Determine the [X, Y] coordinate at the center of the cell enclosing the given text.  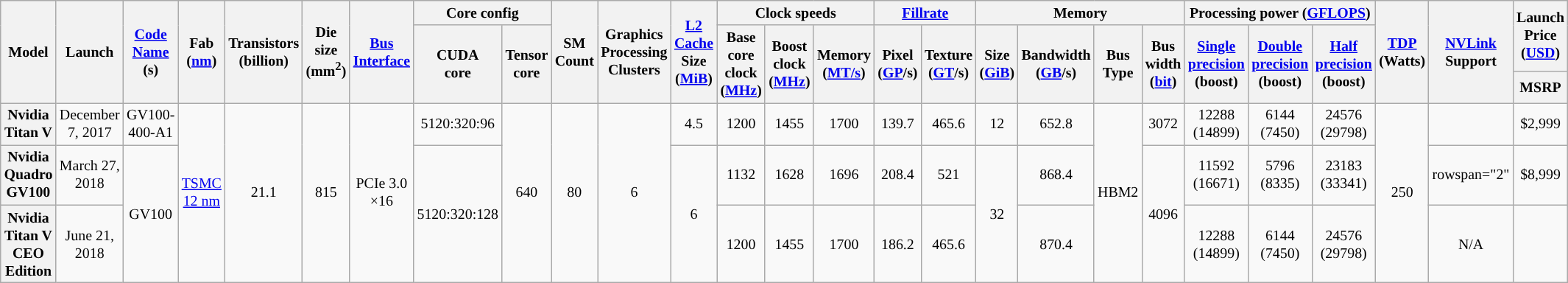
652.8 [1056, 124]
December 7, 2017 [90, 124]
Boost clock(MHz) [789, 63]
Pixel(GP/s) [898, 63]
Code Name (s) [150, 52]
Size(GiB) [997, 63]
N/A [1471, 245]
PCIe 3.0 ×16 [381, 193]
rowspan="2" [1471, 175]
TDP(Watts) [1402, 52]
Bus width(bit) [1163, 63]
March 27, 2018 [90, 175]
CUDAcore [458, 63]
Nvidia Titan V [28, 124]
4.5 [693, 124]
640 [527, 193]
11592 (16671) [1216, 175]
186.2 [898, 245]
32 [997, 214]
$2,999 [1540, 124]
GV100-400-A1 [150, 124]
4096 [1163, 214]
Nvidia Titan V CEO Edition [28, 245]
5120:320:128 [458, 214]
870.4 [1056, 245]
12 [997, 124]
Bandwidth(GB/s) [1056, 63]
$8,999 [1540, 175]
Model [28, 52]
Memory(MT/s) [844, 63]
Memory [1081, 13]
GraphicsProcessingClusters [635, 52]
Fab(nm) [202, 52]
Singleprecision (boost) [1216, 63]
Fillrate [925, 13]
Die size(mm2) [326, 52]
868.4 [1056, 175]
521 [948, 175]
Launch Price(USD) [1540, 36]
5120:320:96 [458, 124]
Halfprecision (boost) [1343, 63]
GV100 [150, 214]
Base coreclock (MHz) [741, 63]
250 [1402, 193]
Texture(GT/s) [948, 63]
NVLink Support [1471, 52]
MSRP [1540, 87]
1696 [844, 175]
SMCount [574, 52]
HBM2 [1117, 193]
1132 [741, 175]
208.4 [898, 175]
815 [326, 193]
Core config [483, 13]
Processing power (GFLOPS) [1279, 13]
139.7 [898, 124]
5796 (8335) [1280, 175]
Clock speeds [796, 13]
Bus Interface [381, 52]
Nvidia Quadro GV100 [28, 175]
Tensorcore [527, 63]
Doubleprecision (boost) [1280, 63]
L2 CacheSize (MiB) [693, 52]
June 21, 2018 [90, 245]
Launch [90, 52]
1628 [789, 175]
TSMC 12 nm [202, 193]
BusType [1117, 63]
80 [574, 193]
21.1 [264, 193]
3072 [1163, 124]
Transistors(billion) [264, 52]
23183 (33341) [1343, 175]
